Scan for the cell matching the given text and deliver its [x, y] coordinate at center. 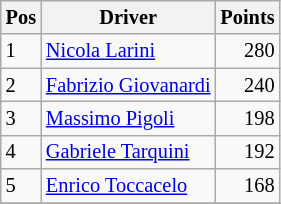
4 [21, 152]
Nicola Larini [128, 51]
2 [21, 85]
5 [21, 186]
Massimo Pigoli [128, 118]
192 [247, 152]
Driver [128, 17]
1 [21, 51]
198 [247, 118]
3 [21, 118]
Fabrizio Giovanardi [128, 85]
Enrico Toccacelo [128, 186]
168 [247, 186]
280 [247, 51]
Pos [21, 17]
Points [247, 17]
Gabriele Tarquini [128, 152]
240 [247, 85]
